Output the [x, y] coordinate of the center of the cell containing the given text.  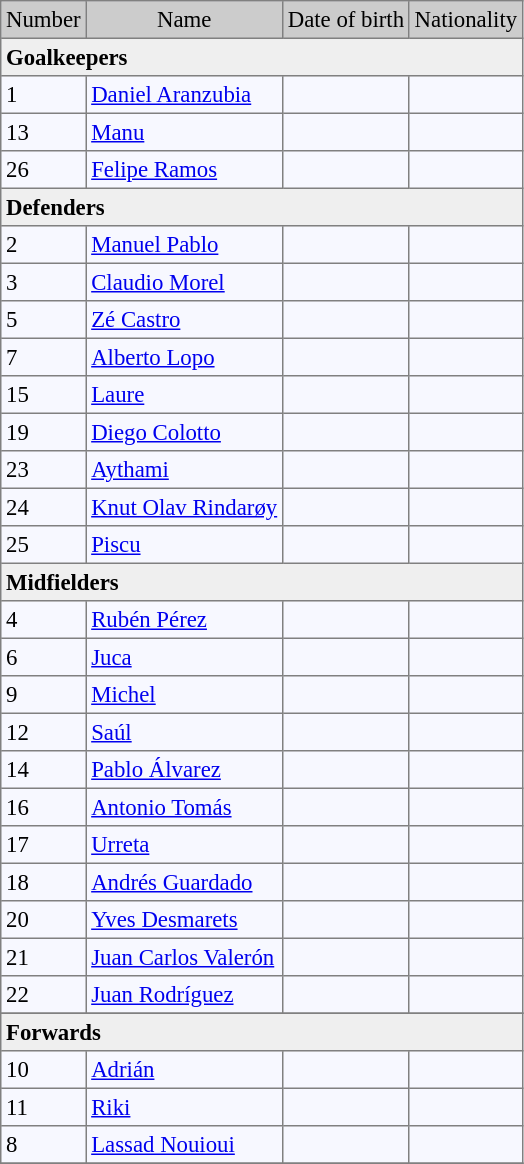
12 [44, 732]
22 [44, 995]
Diego Colotto [184, 432]
Andrés Guardado [184, 882]
Juan Rodríguez [184, 995]
Piscu [184, 545]
Juca [184, 657]
Felipe Ramos [184, 170]
Riki [184, 1107]
Rubén Pérez [184, 620]
25 [44, 545]
24 [44, 507]
14 [44, 770]
Number [44, 20]
Lassad Nouioui [184, 1145]
5 [44, 320]
Alberto Lopo [184, 357]
Nationality [466, 20]
8 [44, 1145]
23 [44, 470]
Laure [184, 395]
4 [44, 620]
7 [44, 357]
Aythami [184, 470]
13 [44, 132]
Pablo Álvarez [184, 770]
1 [44, 95]
Daniel Aranzubia [184, 95]
Michel [184, 695]
Urreta [184, 845]
Goalkeepers [262, 57]
Defenders [262, 207]
3 [44, 282]
21 [44, 957]
11 [44, 1107]
19 [44, 432]
Name [184, 20]
Manuel Pablo [184, 245]
Date of birth [346, 20]
9 [44, 695]
26 [44, 170]
6 [44, 657]
Manu [184, 132]
Adrián [184, 1070]
18 [44, 882]
2 [44, 245]
Midfielders [262, 582]
Saúl [184, 732]
Zé Castro [184, 320]
Knut Olav Rindarøy [184, 507]
16 [44, 807]
20 [44, 920]
Juan Carlos Valerón [184, 957]
17 [44, 845]
Forwards [262, 1032]
15 [44, 395]
Yves Desmarets [184, 920]
Antonio Tomás [184, 807]
Claudio Morel [184, 282]
10 [44, 1070]
